Determine the [X, Y] coordinate at the center of the cell enclosing the given text.  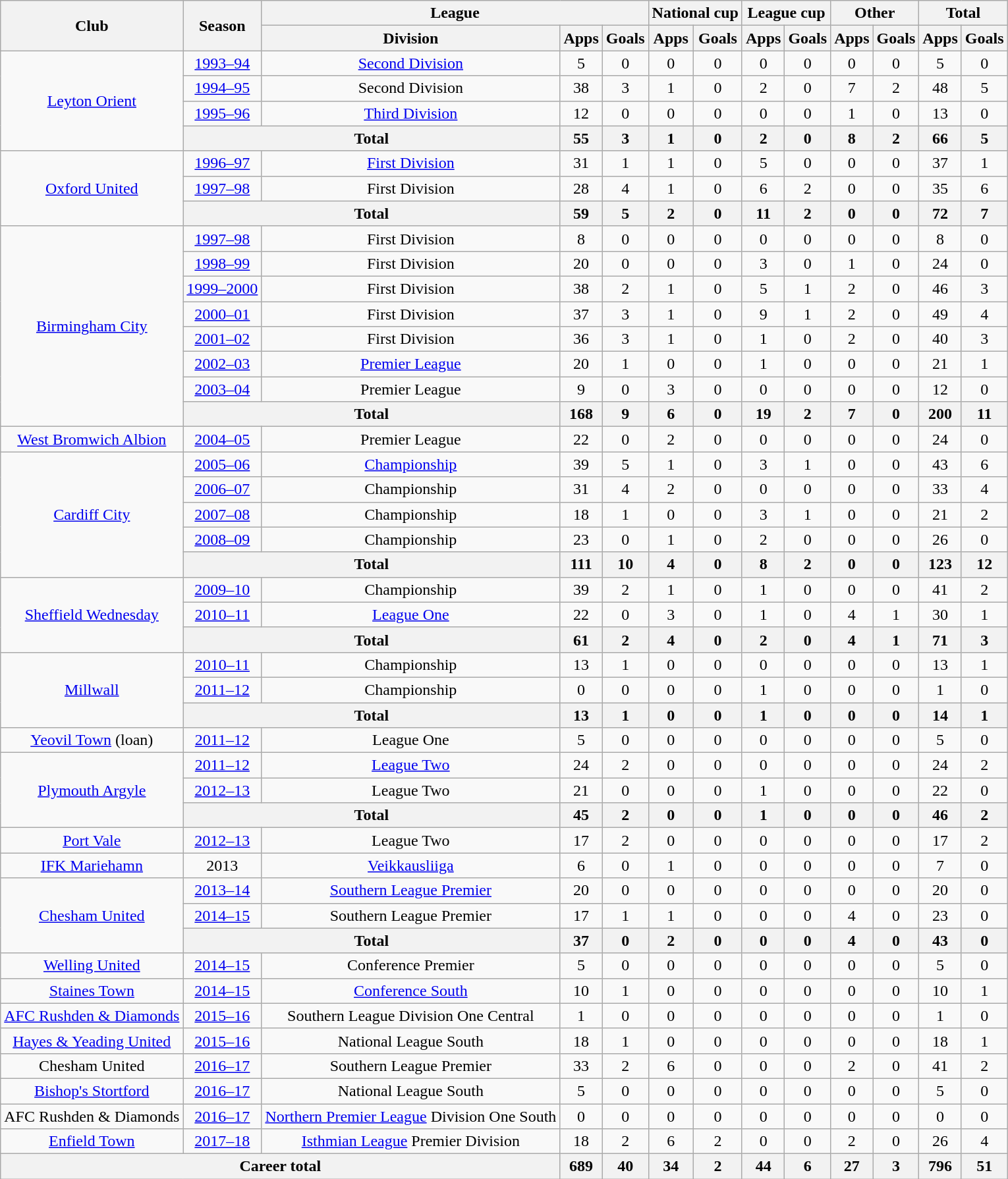
1993–94 [223, 63]
Veikkausliiga [411, 865]
Port Vale [92, 840]
45 [581, 815]
2003–04 [223, 389]
Sheffield Wednesday [92, 615]
48 [940, 88]
League cup [786, 13]
Oxford United [92, 188]
2008–09 [223, 539]
51 [984, 1166]
Birmingham City [92, 326]
Leyton Orient [92, 101]
49 [940, 314]
Third Division [411, 113]
35 [940, 188]
2002–03 [223, 364]
27 [852, 1166]
2004–05 [223, 439]
72 [940, 213]
1999–2000 [223, 288]
1994–95 [223, 88]
Cardiff City [92, 514]
34 [671, 1166]
55 [581, 138]
Welling United [92, 966]
Bishop's Stortford [92, 1091]
200 [940, 414]
Other [875, 13]
Millwall [92, 690]
1995–96 [223, 113]
111 [581, 564]
League [455, 13]
2013 [223, 865]
2000–01 [223, 314]
Conference Premier [411, 966]
West Bromwich Albion [92, 439]
123 [940, 564]
Northern Premier League Division One South [411, 1116]
Southern League Division One Central [411, 1016]
44 [763, 1166]
168 [581, 414]
Staines Town [92, 991]
2017–18 [223, 1141]
30 [940, 615]
36 [581, 339]
Conference South [411, 991]
Plymouth Argyle [92, 790]
Isthmian League Premier Division [411, 1141]
2009–10 [223, 589]
Season [223, 26]
1996–97 [223, 163]
2013–14 [223, 891]
59 [581, 213]
14 [940, 715]
Career total [281, 1166]
1998–99 [223, 263]
2005–06 [223, 464]
Club [92, 26]
61 [581, 640]
IFK Mariehamn [92, 865]
796 [940, 1166]
National cup [695, 13]
2001–02 [223, 339]
Hayes & Yeading United [92, 1041]
2007–08 [223, 514]
66 [940, 138]
2006–07 [223, 489]
19 [763, 414]
Enfield Town [92, 1141]
Yeovil Town (loan) [92, 740]
Division [411, 38]
71 [940, 640]
689 [581, 1166]
28 [581, 188]
